Output the (X, Y) coordinate of the center of the cell containing the given text.  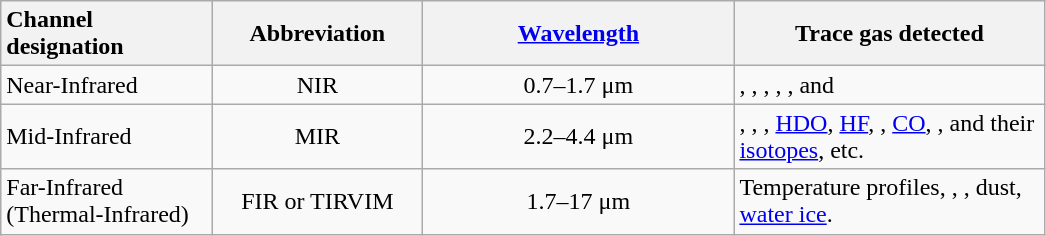
FIR or TIRVIM (318, 202)
Far-Infrared(Thermal-Infrared) (106, 202)
, , , , , and (890, 85)
Mid-Infrared (106, 136)
NIR (318, 85)
0.7–1.7 μm (578, 85)
Abbreviation (318, 34)
, , , HDO, HF, , CO, , and their isotopes, etc. (890, 136)
Wavelength (578, 34)
Temperature profiles, , , dust, water ice. (890, 202)
MIR (318, 136)
1.7–17 μm (578, 202)
Near-Infrared (106, 85)
2.2–4.4 μm (578, 136)
Trace gas detected (890, 34)
Channel designation (106, 34)
